Capture the cell that displays the provided text and extract its (X, Y) central coordinate. 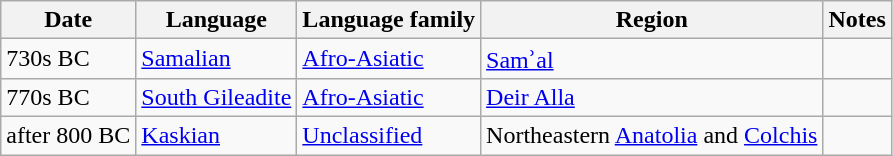
Unclassified (389, 135)
730s BC (68, 59)
after 800 BC (68, 135)
Language family (389, 20)
Northeastern Anatolia and Colchis (652, 135)
Date (68, 20)
South Gileadite (216, 97)
Region (652, 20)
Deir Alla (652, 97)
770s BC (68, 97)
Samalian (216, 59)
Language (216, 20)
Kaskian (216, 135)
Samʾal (652, 59)
Notes (857, 20)
